Extract the (x, y) coordinate from the center of the cell holding the provided text.  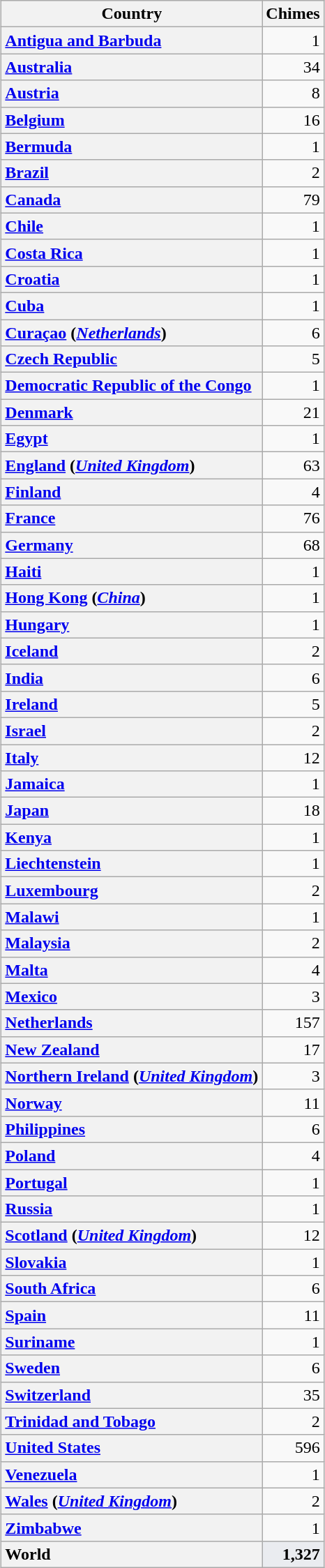
Russia (132, 1209)
Israel (132, 731)
Philippines (132, 1129)
Mexico (132, 996)
35 (293, 1395)
Germany (132, 545)
34 (293, 67)
1,327 (293, 1554)
England (United Kingdom) (132, 465)
Venezuela (132, 1474)
Spain (132, 1315)
Portugal (132, 1183)
Bermuda (132, 147)
Curaçao (Netherlands) (132, 333)
World (132, 1554)
8 (293, 94)
Sweden (132, 1368)
Antigua and Barbuda (132, 40)
Denmark (132, 412)
Kenya (132, 837)
Czech Republic (132, 359)
Jamaica (132, 784)
Democratic Republic of the Congo (132, 386)
Japan (132, 811)
Canada (132, 200)
Trinidad and Tobago (132, 1421)
United States (132, 1448)
63 (293, 465)
Scotland (United Kingdom) (132, 1236)
Zimbabwe (132, 1528)
Costa Rica (132, 253)
Netherlands (132, 1023)
Ireland (132, 704)
Country (132, 14)
79 (293, 200)
Malta (132, 970)
Luxembourg (132, 890)
21 (293, 412)
Northern Ireland (United Kingdom) (132, 1076)
Belgium (132, 120)
South Africa (132, 1289)
17 (293, 1050)
Iceland (132, 651)
Chile (132, 226)
Italy (132, 757)
Malaysia (132, 943)
Wales (United Kingdom) (132, 1501)
Norway (132, 1103)
Haiti (132, 572)
New Zealand (132, 1050)
157 (293, 1023)
18 (293, 811)
16 (293, 120)
Austria (132, 94)
Australia (132, 67)
France (132, 518)
Malawi (132, 917)
Brazil (132, 173)
Liechtenstein (132, 864)
68 (293, 545)
Egypt (132, 439)
Cuba (132, 306)
Poland (132, 1156)
Hong Kong (China) (132, 598)
Suriname (132, 1342)
Croatia (132, 279)
Hungary (132, 625)
Chimes (293, 14)
Finland (132, 492)
India (132, 678)
596 (293, 1448)
Switzerland (132, 1395)
76 (293, 518)
Slovakia (132, 1262)
